Identify which cell holds the provided text, then report its (X, Y) central coordinate. 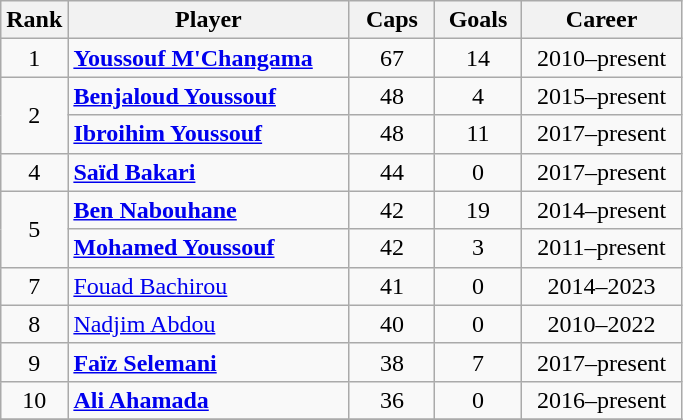
10 (34, 400)
2011–present (602, 248)
44 (392, 172)
2010–2022 (602, 324)
38 (392, 362)
14 (478, 58)
2010–present (602, 58)
Benjaloud Youssouf (208, 96)
2015–present (602, 96)
Mohamed Youssouf (208, 248)
2016–present (602, 400)
19 (478, 210)
5 (34, 229)
1 (34, 58)
2014–present (602, 210)
Ali Ahamada (208, 400)
Rank (34, 20)
Career (602, 20)
Youssouf M'Changama (208, 58)
40 (392, 324)
Fouad Bachirou (208, 286)
Caps (392, 20)
3 (478, 248)
36 (392, 400)
11 (478, 134)
67 (392, 58)
Faïz Selemani (208, 362)
9 (34, 362)
Nadjim Abdou (208, 324)
41 (392, 286)
2 (34, 115)
8 (34, 324)
Saïd Bakari (208, 172)
Goals (478, 20)
Ibroihim Youssouf (208, 134)
Player (208, 20)
2014–2023 (602, 286)
Ben Nabouhane (208, 210)
